Output the (X, Y) coordinate of the center of the cell containing the given text.  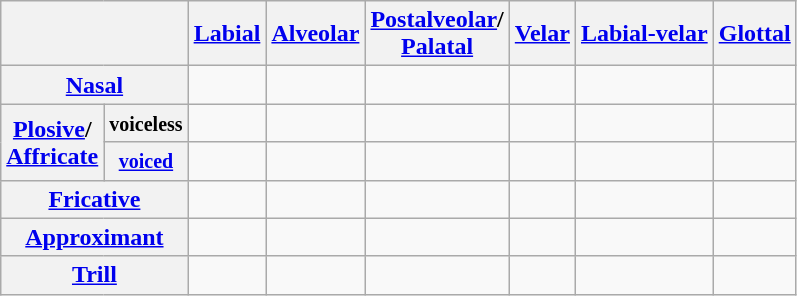
Labial-velar (644, 34)
Velar (542, 34)
Nasal (94, 85)
voiced (146, 161)
voiceless (146, 123)
Approximant (94, 237)
Glottal (754, 34)
Plosive/Affricate (52, 142)
Labial (227, 34)
Alveolar (316, 34)
Trill (94, 275)
Postalveolar/Palatal (437, 34)
Fricative (94, 199)
